Determine the (X, Y) coordinate at the center of the cell enclosing the given text.  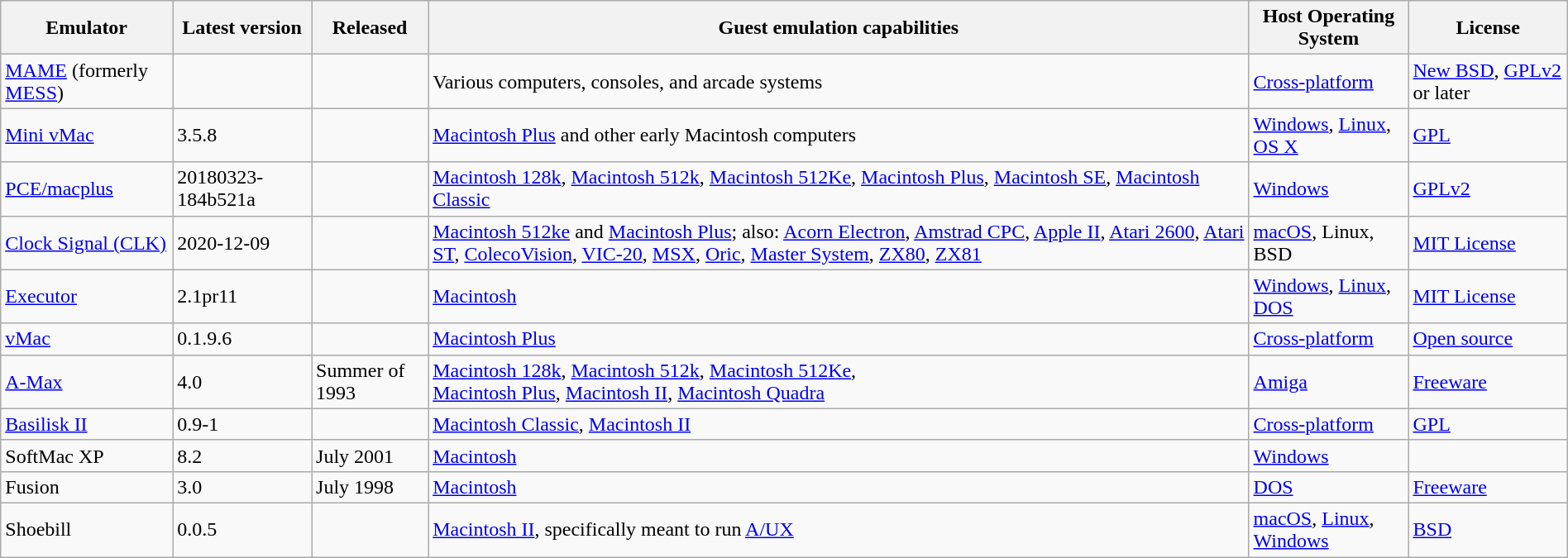
GPLv2 (1488, 188)
Basilisk II (87, 424)
Emulator (87, 28)
0.9-1 (242, 424)
Host Operating System (1328, 28)
Macintosh Classic, Macintosh II (839, 424)
July 2001 (370, 455)
macOS, Linux, BSD (1328, 243)
2.1pr11 (242, 296)
vMac (87, 339)
4.0 (242, 382)
0.1.9.6 (242, 339)
A-Max (87, 382)
DOS (1328, 487)
3.0 (242, 487)
8.2 (242, 455)
July 1998 (370, 487)
Open source (1488, 339)
BSD (1488, 529)
MAME (formerly MESS) (87, 81)
Latest version (242, 28)
2020-12-09 (242, 243)
Windows, Linux, OS X (1328, 136)
Macintosh II, specifically meant to run A/UX (839, 529)
0.0.5 (242, 529)
Windows, Linux, DOS (1328, 296)
Guest emulation capabilities (839, 28)
SoftMac XP (87, 455)
Macintosh 128k, Macintosh 512k, Macintosh 512Ke, Macintosh Plus, Macintosh SE, Macintosh Classic (839, 188)
3.5.8 (242, 136)
New BSD, GPLv2 or later (1488, 81)
License (1488, 28)
Amiga (1328, 382)
20180323-184b521a (242, 188)
Macintosh Plus (839, 339)
Macintosh Plus and other early Macintosh computers (839, 136)
Fusion (87, 487)
Mini vMac (87, 136)
macOS, Linux, Windows (1328, 529)
Summer of 1993 (370, 382)
PCE/macplus (87, 188)
Shoebill (87, 529)
Clock Signal (CLK) (87, 243)
Executor (87, 296)
Released (370, 28)
Various computers, consoles, and arcade systems (839, 81)
Macintosh 128k, Macintosh 512k, Macintosh 512Ke,Macintosh Plus, Macintosh II, Macintosh Quadra (839, 382)
